Return the (X, Y) coordinate for the center point of the cell that contains the specified text.  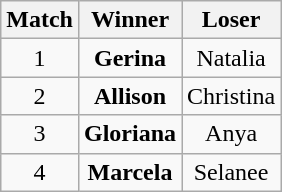
Winner (130, 20)
Natalia (232, 58)
Loser (232, 20)
1 (40, 58)
Gloriana (130, 134)
Selanee (232, 172)
4 (40, 172)
Allison (130, 96)
Christina (232, 96)
Gerina (130, 58)
Match (40, 20)
Anya (232, 134)
Marcela (130, 172)
2 (40, 96)
3 (40, 134)
